Provide the (x, y) coordinate of the cell's center where the given text is located.  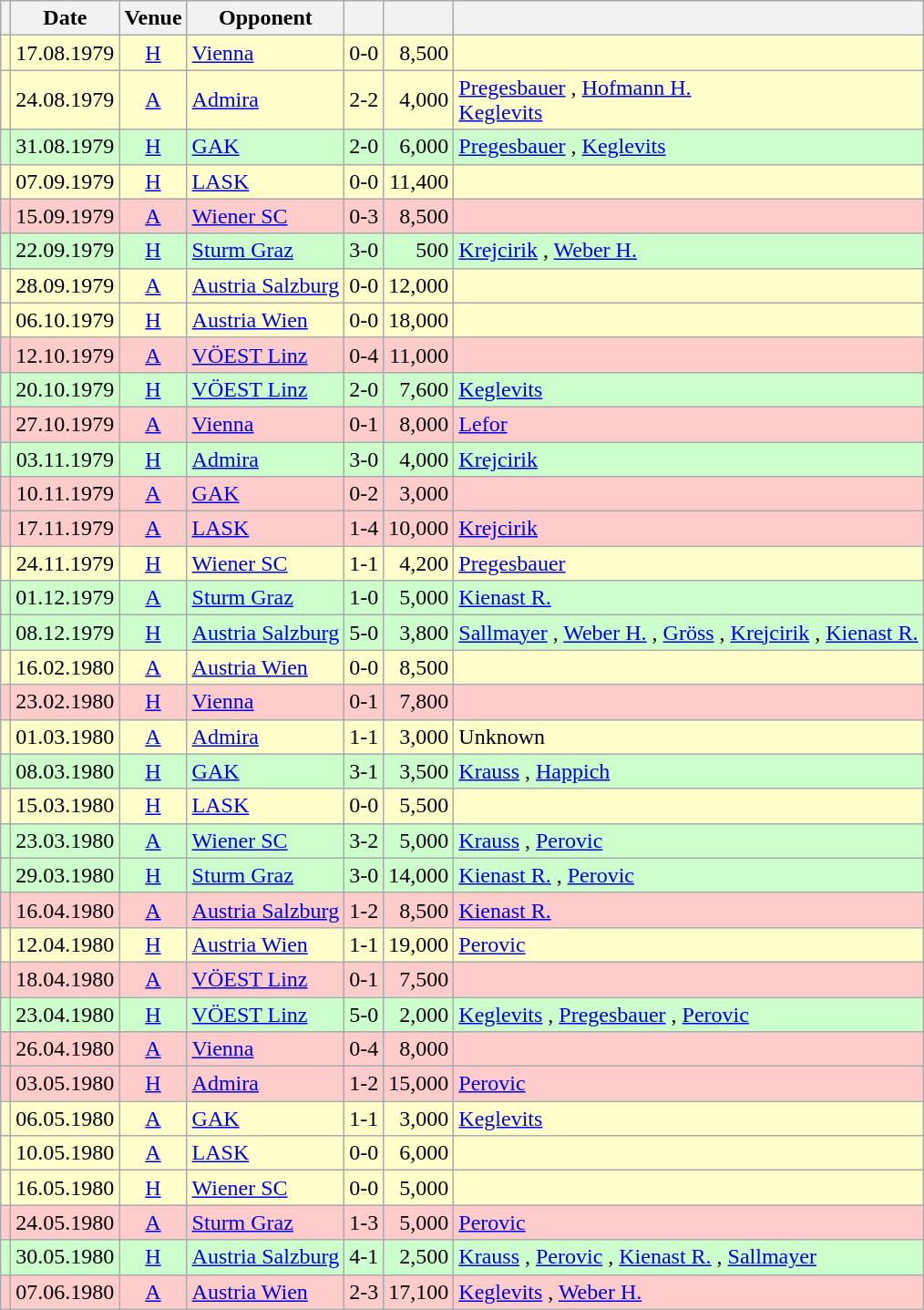
7,800 (419, 702)
28.09.1979 (66, 285)
1-0 (364, 598)
3-2 (364, 841)
2,500 (419, 1257)
23.02.1980 (66, 702)
4-1 (364, 1257)
18,000 (419, 320)
24.05.1980 (66, 1222)
20.10.1979 (66, 389)
16.02.1980 (66, 667)
23.03.1980 (66, 841)
10.11.1979 (66, 494)
22.09.1979 (66, 251)
17.08.1979 (66, 53)
24.11.1979 (66, 563)
Pregesbauer (689, 563)
07.06.1980 (66, 1292)
12.10.1979 (66, 355)
27.10.1979 (66, 424)
16.05.1980 (66, 1188)
17.11.1979 (66, 529)
Date (66, 18)
01.12.1979 (66, 598)
1-3 (364, 1222)
Lefor (689, 424)
14,000 (419, 875)
2,000 (419, 1015)
17,100 (419, 1292)
18.04.1980 (66, 979)
3,500 (419, 771)
12.04.1980 (66, 944)
10.05.1980 (66, 1153)
24.08.1979 (66, 100)
2-3 (364, 1292)
Kienast R. , Perovic (689, 875)
26.04.1980 (66, 1049)
3,800 (419, 633)
01.03.1980 (66, 737)
03.11.1979 (66, 459)
03.05.1980 (66, 1084)
29.03.1980 (66, 875)
Krauss , Perovic (689, 841)
Opponent (266, 18)
0-3 (364, 216)
Venue (153, 18)
11,400 (419, 181)
500 (419, 251)
Keglevits , Pregesbauer , Perovic (689, 1015)
Krauss , Happich (689, 771)
Sallmayer , Weber H. , Gröss , Krejcirik , Kienast R. (689, 633)
06.05.1980 (66, 1119)
Pregesbauer , Keglevits (689, 147)
11,000 (419, 355)
06.10.1979 (66, 320)
Pregesbauer , Hofmann H. Keglevits (689, 100)
16.04.1980 (66, 910)
08.12.1979 (66, 633)
Keglevits , Weber H. (689, 1292)
12,000 (419, 285)
0-2 (364, 494)
10,000 (419, 529)
31.08.1979 (66, 147)
15.09.1979 (66, 216)
23.04.1980 (66, 1015)
5,500 (419, 806)
19,000 (419, 944)
7,600 (419, 389)
1-4 (364, 529)
4,200 (419, 563)
Krauss , Perovic , Kienast R. , Sallmayer (689, 1257)
Unknown (689, 737)
7,500 (419, 979)
3-1 (364, 771)
15.03.1980 (66, 806)
07.09.1979 (66, 181)
08.03.1980 (66, 771)
2-2 (364, 100)
Krejcirik , Weber H. (689, 251)
15,000 (419, 1084)
30.05.1980 (66, 1257)
